Find where the given text appears and provide that cell's center as [X, Y] coordinate. 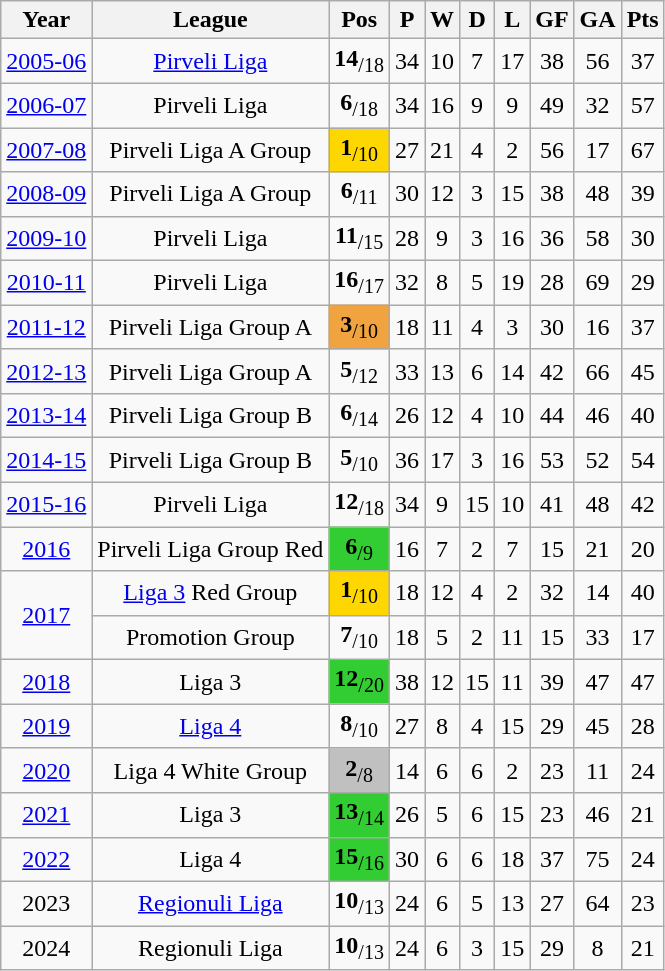
75 [598, 859]
49 [552, 105]
2021 [46, 815]
2022 [46, 859]
Pos [360, 20]
7/10 [360, 637]
19 [512, 283]
6/14 [360, 416]
League [210, 20]
3/10 [360, 327]
Liga 3 Red Group [210, 593]
2006-07 [46, 105]
2009-10 [46, 238]
69 [598, 283]
D [478, 20]
57 [642, 105]
15/16 [360, 859]
2008-09 [46, 194]
2024 [46, 948]
2015-16 [46, 504]
Liga 4 White Group [210, 770]
58 [598, 238]
11/15 [360, 238]
L [512, 20]
64 [598, 903]
2020 [46, 770]
5/12 [360, 371]
12/20 [360, 682]
5/10 [360, 460]
Promotion Group [210, 637]
41 [552, 504]
2018 [46, 682]
52 [598, 460]
2014-15 [46, 460]
12/18 [360, 504]
2011-12 [46, 327]
GA [598, 20]
44 [552, 416]
54 [642, 460]
2/8 [360, 770]
6/11 [360, 194]
2007-08 [46, 150]
2012-13 [46, 371]
Pts [642, 20]
P [406, 20]
66 [598, 371]
6/18 [360, 105]
13/14 [360, 815]
Pirveli Liga Group Red [210, 549]
Year [46, 20]
2010-11 [46, 283]
2019 [46, 726]
2023 [46, 903]
16/17 [360, 283]
2016 [46, 549]
20 [642, 549]
2017 [46, 616]
8/10 [360, 726]
2013-14 [46, 416]
67 [642, 150]
53 [552, 460]
14/18 [360, 61]
2005-06 [46, 61]
6/9 [360, 549]
W [442, 20]
GF [552, 20]
